Identify which cell holds the provided text, then report its [x, y] central coordinate. 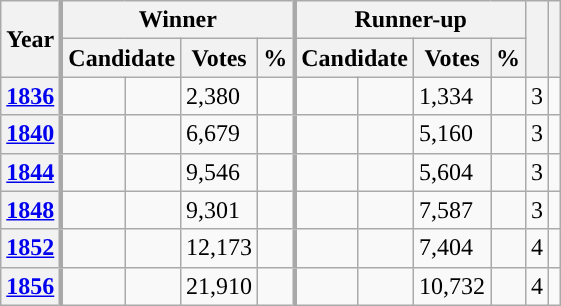
12,173 [220, 248]
1836 [32, 96]
10,732 [452, 286]
21,910 [220, 286]
5,160 [452, 134]
1,334 [452, 96]
7,587 [452, 210]
Winner [178, 20]
1856 [32, 286]
5,604 [452, 172]
6,679 [220, 134]
1852 [32, 248]
7,404 [452, 248]
1848 [32, 210]
2,380 [220, 96]
1844 [32, 172]
9,546 [220, 172]
9,301 [220, 210]
1840 [32, 134]
Runner-up [410, 20]
Year [32, 39]
